Provide the (x, y) coordinate of the cell's center where the given text is located.  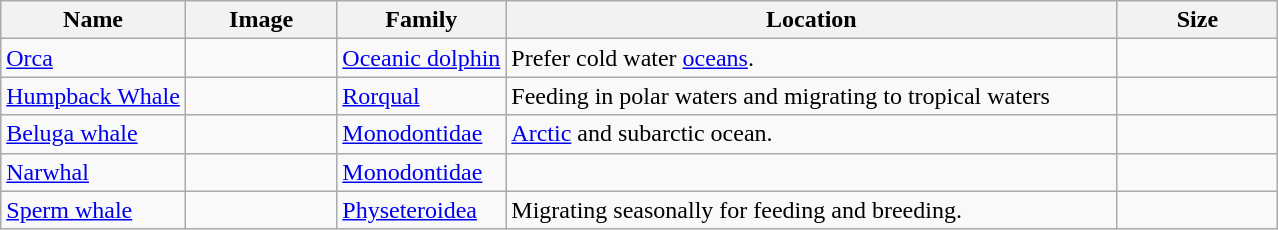
Image (261, 20)
Family (422, 20)
Location (812, 20)
Sperm whale (94, 210)
Rorqual (422, 96)
Name (94, 20)
Arctic and subarctic ocean. (812, 134)
Beluga whale (94, 134)
Narwhal (94, 172)
Size (1198, 20)
Prefer cold water oceans. (812, 58)
Humpback Whale (94, 96)
Orca (94, 58)
Oceanic dolphin (422, 58)
Feeding in polar waters and migrating to tropical waters (812, 96)
Physeteroidea (422, 210)
Migrating seasonally for feeding and breeding. (812, 210)
